Search for the cell housing the specified text and yield its [X, Y] center coordinate. 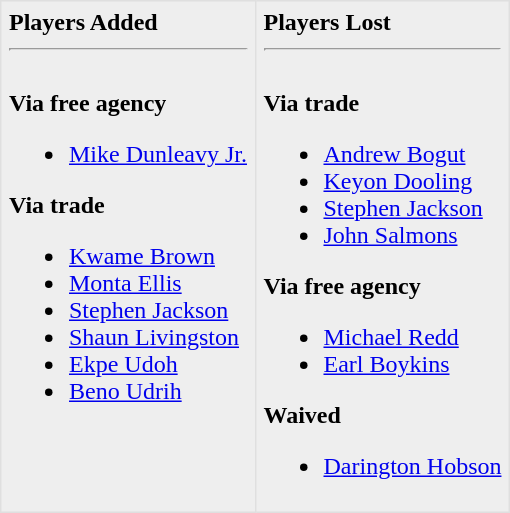
Players Added Via free agencyMike Dunleavy Jr.Via tradeKwame BrownMonta EllisStephen JacksonShaun LivingstonEkpe UdohBeno Udrih [128, 257]
Players Lost Via tradeAndrew BogutKeyon DoolingStephen JacksonJohn SalmonsVia free agencyMichael ReddEarl BoykinsWaivedDarington Hobson [382, 257]
